Return the (x, y) coordinate for the center point of the cell that contains the specified text.  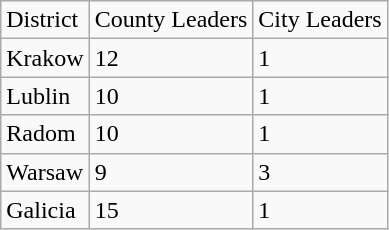
Krakow (45, 58)
9 (171, 172)
Galicia (45, 210)
15 (171, 210)
Lublin (45, 96)
City Leaders (320, 20)
Warsaw (45, 172)
3 (320, 172)
Radom (45, 134)
County Leaders (171, 20)
District (45, 20)
12 (171, 58)
